From the cell containing the given text, extract its center point as [X, Y] coordinate. 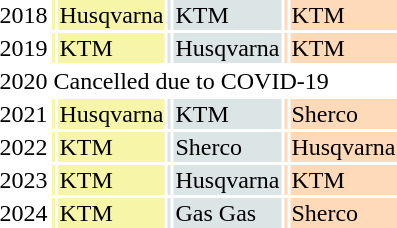
Gas Gas [228, 213]
Cancelled due to COVID-19 [224, 81]
